Output the (X, Y) coordinate of the center of the cell containing the given text.  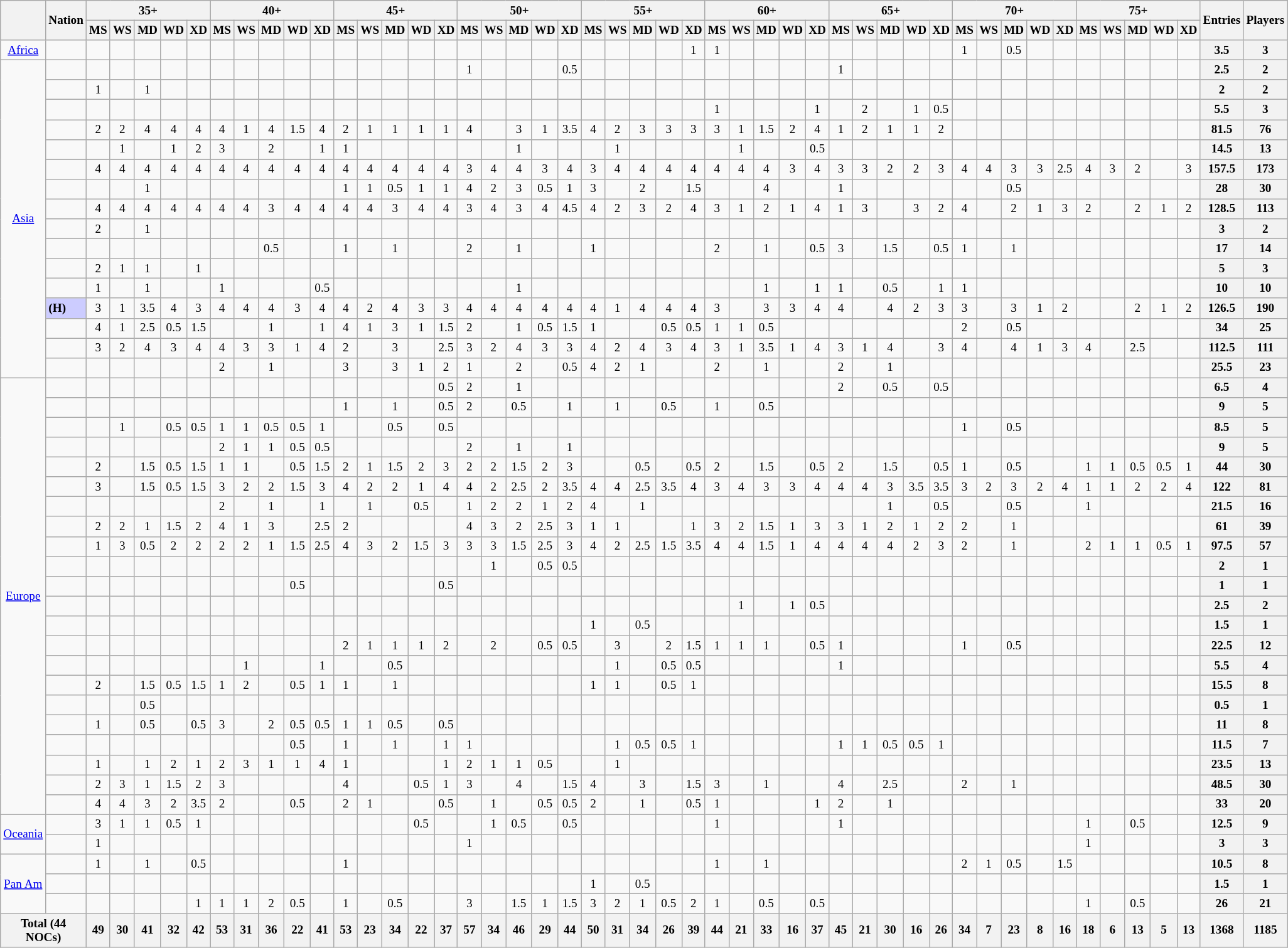
14.5 (1221, 149)
65+ (890, 11)
15.5 (1221, 685)
126.5 (1221, 308)
Entries (1221, 20)
Europe (23, 596)
Pan Am (23, 883)
49 (98, 930)
113 (1265, 209)
75+ (1139, 11)
11 (1221, 725)
36 (271, 930)
190 (1265, 308)
14 (1265, 248)
60+ (767, 11)
12.5 (1221, 824)
10.5 (1221, 864)
122 (1221, 487)
45+ (395, 11)
112.5 (1221, 348)
25.5 (1221, 368)
81 (1265, 487)
50+ (520, 11)
28 (1221, 189)
6 (1112, 930)
18 (1088, 930)
42 (198, 930)
70+ (1014, 11)
76 (1265, 129)
Players (1265, 20)
32 (173, 930)
111 (1265, 348)
12 (1265, 646)
21.5 (1221, 507)
173 (1265, 169)
11.5 (1221, 745)
23.5 (1221, 765)
20 (1265, 804)
Total (44 NOCs) (44, 930)
25 (1265, 328)
45 (840, 930)
128.5 (1221, 209)
35+ (148, 11)
8.5 (1221, 427)
Asia (23, 218)
Oceania (23, 834)
Africa (23, 50)
55+ (643, 11)
(H) (67, 308)
1368 (1221, 930)
40+ (272, 11)
1185 (1265, 930)
48.5 (1221, 785)
29 (545, 930)
Nation (67, 20)
22.5 (1221, 646)
17 (1221, 248)
61 (1221, 526)
97.5 (1221, 546)
6.5 (1221, 388)
4.5 (570, 209)
50 (593, 930)
46 (518, 930)
157.5 (1221, 169)
81.5 (1221, 129)
